Capture the cell that displays the provided text and extract its (X, Y) central coordinate. 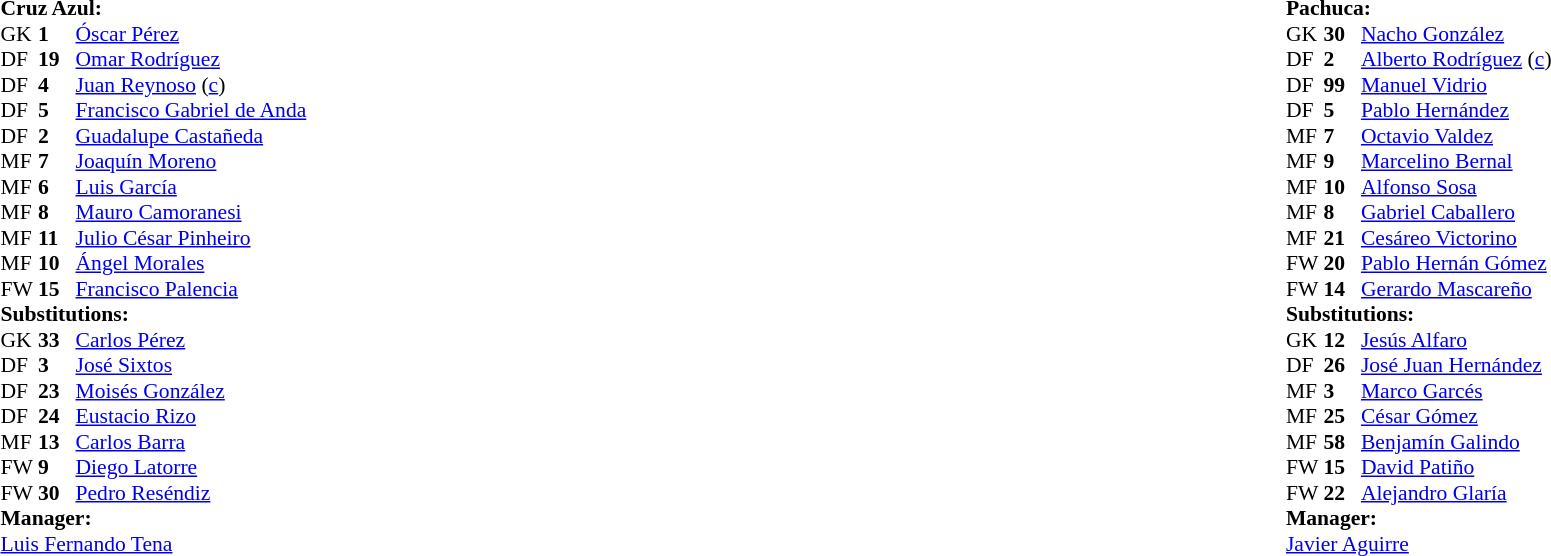
Substitutions: (153, 315)
21 (1342, 238)
Carlos Barra (192, 442)
11 (57, 238)
José Sixtos (192, 365)
Guadalupe Castañeda (192, 136)
12 (1342, 340)
Omar Rodríguez (192, 59)
Ángel Morales (192, 263)
19 (57, 59)
Eustacio Rizo (192, 417)
1 (57, 34)
Diego Latorre (192, 467)
23 (57, 391)
Francisco Gabriel de Anda (192, 111)
Mauro Camoranesi (192, 213)
22 (1342, 493)
13 (57, 442)
Óscar Pérez (192, 34)
Luis García (192, 187)
Manager: (153, 519)
20 (1342, 263)
58 (1342, 442)
Francisco Palencia (192, 289)
26 (1342, 365)
33 (57, 340)
6 (57, 187)
Julio César Pinheiro (192, 238)
Carlos Pérez (192, 340)
4 (57, 85)
24 (57, 417)
Moisés González (192, 391)
14 (1342, 289)
99 (1342, 85)
Pedro Reséndiz (192, 493)
Joaquín Moreno (192, 161)
Juan Reynoso (c) (192, 85)
25 (1342, 417)
